Provide the [x, y] coordinate of the cell's center where the given text is located.  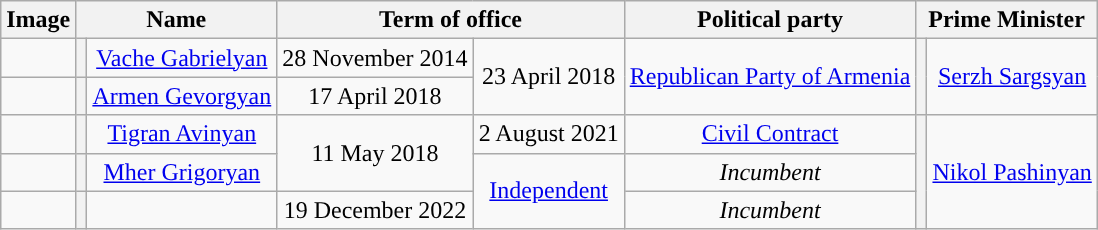
17 April 2018 [375, 96]
23 April 2018 [548, 77]
Nikol Pashinyan [1012, 172]
Independent [548, 191]
Armen Gevorgyan [182, 96]
Term of office [450, 20]
11 May 2018 [375, 153]
Serzh Sargsyan [1012, 77]
2 August 2021 [548, 134]
Mher Grigoryan [182, 172]
Prime Minister [1006, 20]
Tigran Avinyan [182, 134]
28 November 2014 [375, 58]
Political party [770, 20]
Republican Party of Armenia [770, 77]
Image [38, 20]
19 December 2022 [375, 210]
Civil Contract [770, 134]
Name [176, 20]
Vache Gabrielyan [182, 58]
